For the text-containing cell, return its midpoint in [x, y] coordinate format. 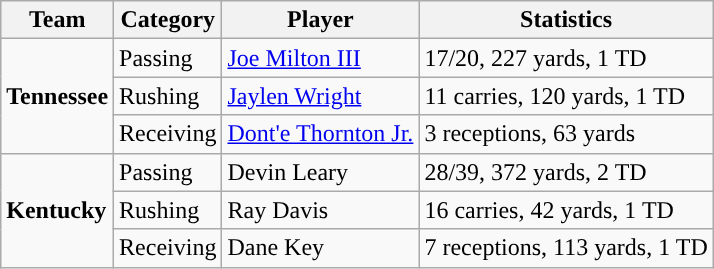
Jaylen Wright [320, 96]
Kentucky [58, 210]
Statistics [566, 20]
7 receptions, 113 yards, 1 TD [566, 248]
Team [58, 20]
Ray Davis [320, 210]
Tennessee [58, 96]
Dont'e Thornton Jr. [320, 134]
28/39, 372 yards, 2 TD [566, 172]
Dane Key [320, 248]
16 carries, 42 yards, 1 TD [566, 210]
Category [168, 20]
Joe Milton III [320, 58]
11 carries, 120 yards, 1 TD [566, 96]
Player [320, 20]
3 receptions, 63 yards [566, 134]
Devin Leary [320, 172]
17/20, 227 yards, 1 TD [566, 58]
